Find where the given text appears and provide that cell's center as [X, Y] coordinate. 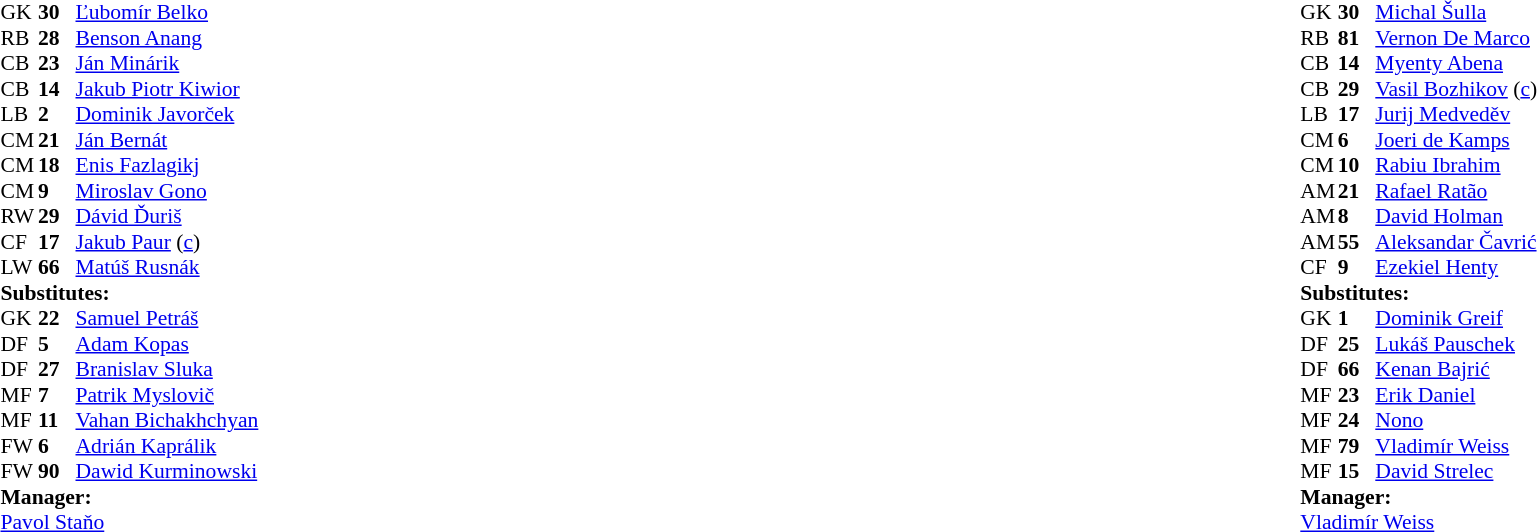
Dominik Greif [1456, 319]
Vernon De Marco [1456, 38]
Nono [1456, 421]
Jakub Piotr Kiwior [168, 89]
Vladimír Weiss [1456, 446]
Benson Anang [168, 38]
90 [57, 471]
Michal Šulla [1456, 13]
Dávid Ďuriš [168, 217]
Miroslav Gono [168, 191]
7 [57, 395]
Enis Fazlagikj [168, 165]
15 [1357, 471]
Ján Minárik [168, 63]
5 [57, 344]
Myenty Abena [1456, 63]
RW [19, 217]
Dawid Kurminowski [168, 471]
David Strelec [1456, 471]
22 [57, 319]
Ľubomír Belko [168, 13]
81 [1357, 38]
LW [19, 267]
Rabiu Ibrahim [1456, 165]
Ezekiel Henty [1456, 267]
Jakub Paur (c) [168, 242]
Matúš Rusnák [168, 267]
Kenan Bajrić [1456, 369]
Rafael Ratão [1456, 191]
Adrián Kaprálik [168, 446]
David Holman [1456, 217]
8 [1357, 217]
Lukáš Pauschek [1456, 344]
Vasil Bozhikov (c) [1456, 89]
Adam Kopas [168, 344]
Branislav Sluka [168, 369]
Joeri de Kamps [1456, 140]
25 [1357, 344]
Patrik Myslovič [168, 395]
55 [1357, 242]
Erik Daniel [1456, 395]
Dominik Javorček [168, 115]
Jurij Medveděv [1456, 115]
Vahan Bichakhchyan [168, 421]
10 [1357, 165]
Aleksandar Čavrić [1456, 242]
24 [1357, 421]
18 [57, 165]
2 [57, 115]
28 [57, 38]
79 [1357, 446]
Samuel Petráš [168, 319]
1 [1357, 319]
27 [57, 369]
11 [57, 421]
Ján Bernát [168, 140]
